Output the [x, y] coordinate of the center of the cell containing the given text.  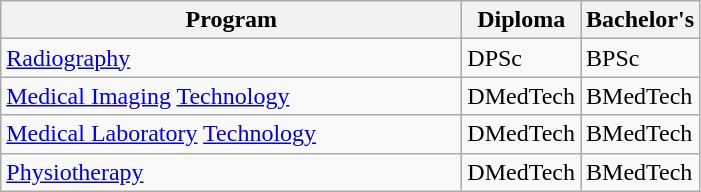
Radiography [232, 58]
DPSc [522, 58]
Diploma [522, 20]
Medical Imaging Technology [232, 96]
BPSc [640, 58]
Physiotherapy [232, 172]
Medical Laboratory Technology [232, 134]
Bachelor's [640, 20]
Program [232, 20]
